Provide the [x, y] coordinate of the cell's center where the given text is located.  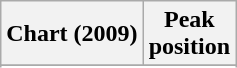
Peakposition [189, 34]
Chart (2009) [72, 34]
